For the text-containing cell, return its midpoint in [x, y] coordinate format. 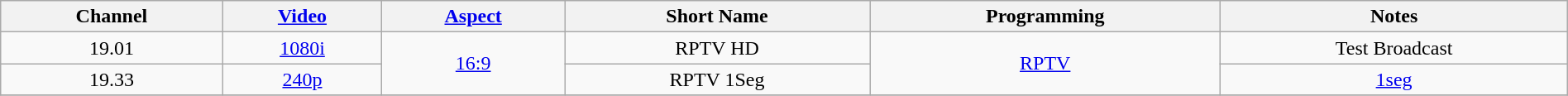
19.33 [112, 79]
19.01 [112, 48]
Test Broadcast [1394, 48]
Notes [1394, 17]
RPTV [1045, 64]
Channel [112, 17]
RPTV 1Seg [718, 79]
1080i [303, 48]
Video [303, 17]
Programming [1045, 17]
240p [303, 79]
RPTV HD [718, 48]
1seg [1394, 79]
16:9 [473, 64]
Short Name [718, 17]
Aspect [473, 17]
